Search for the cell housing the specified text and yield its [X, Y] center coordinate. 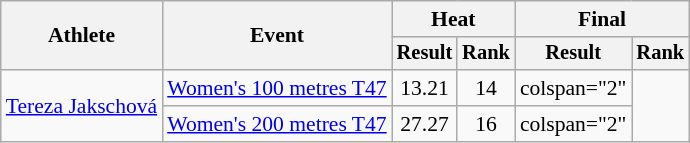
13.21 [425, 88]
Heat [454, 19]
Women's 100 metres T47 [277, 88]
Women's 200 metres T47 [277, 124]
Athlete [82, 36]
27.27 [425, 124]
Tereza Jakschová [82, 106]
Final [602, 19]
14 [486, 88]
Event [277, 36]
16 [486, 124]
